Search for the cell housing the specified text and yield its [x, y] center coordinate. 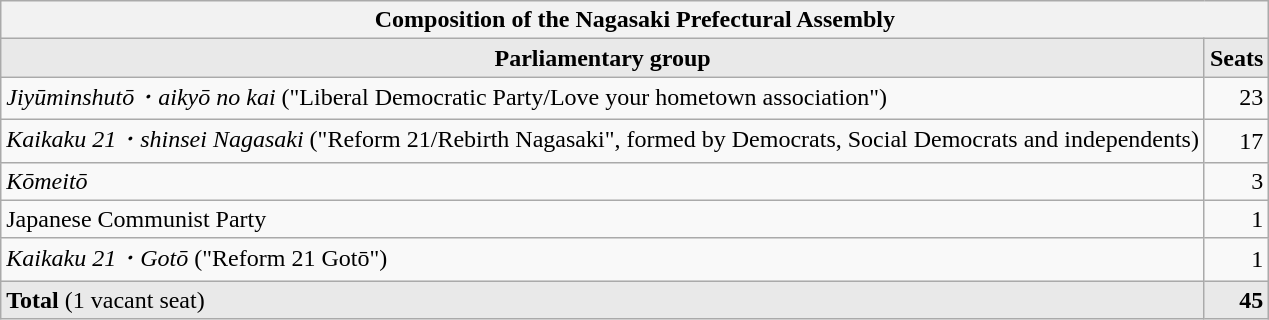
45 [1236, 300]
Jiyūminshutō・aikyō no kai ("Liberal Democratic Party/Love your hometown association") [603, 98]
Japanese Communist Party [603, 219]
Composition of the Nagasaki Prefectural Assembly [635, 20]
23 [1236, 98]
Parliamentary group [603, 58]
Kōmeitō [603, 181]
3 [1236, 181]
17 [1236, 140]
Kaikaku 21・Gotō ("Reform 21 Gotō") [603, 260]
Total (1 vacant seat) [603, 300]
Kaikaku 21・shinsei Nagasaki ("Reform 21/Rebirth Nagasaki", formed by Democrats, Social Democrats and independents) [603, 140]
Seats [1236, 58]
